From the cell containing the given text, extract its center point as (x, y) coordinate. 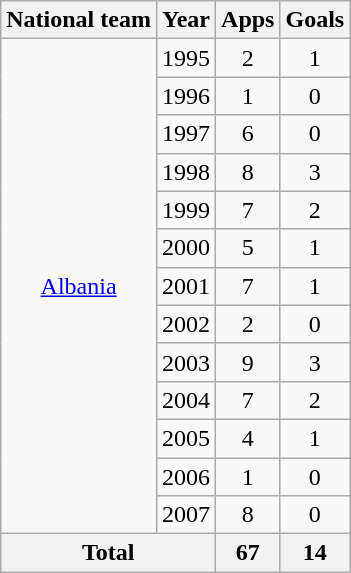
2001 (186, 286)
2002 (186, 324)
1999 (186, 210)
2000 (186, 248)
2005 (186, 438)
2003 (186, 362)
Total (108, 553)
1995 (186, 58)
Apps (248, 20)
National team (79, 20)
Year (186, 20)
Goals (315, 20)
1997 (186, 134)
2006 (186, 477)
1996 (186, 96)
4 (248, 438)
14 (315, 553)
6 (248, 134)
Albania (79, 286)
2004 (186, 400)
1998 (186, 172)
9 (248, 362)
67 (248, 553)
2007 (186, 515)
5 (248, 248)
